Identify which cell holds the provided text, then report its (X, Y) central coordinate. 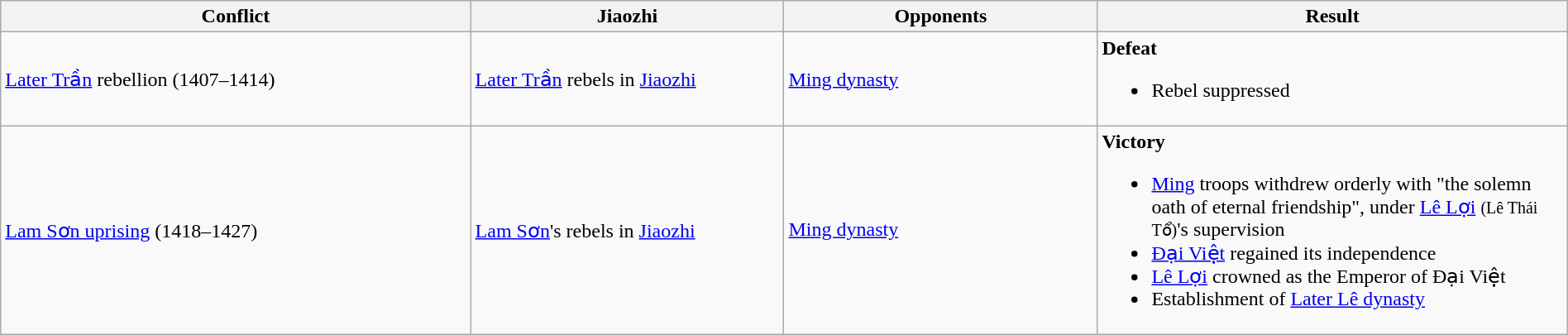
Lam Sơn's rebels in Jiaozhi (627, 230)
Lam Sơn uprising (1418–1427) (236, 230)
DefeatRebel suppressed (1332, 79)
Conflict (236, 17)
Later Trần rebels in Jiaozhi (627, 79)
Opponents (941, 17)
Jiaozhi (627, 17)
Result (1332, 17)
Later Trần rebellion (1407–1414) (236, 79)
